Provide the (x, y) coordinate of the cell's center where the given text is located.  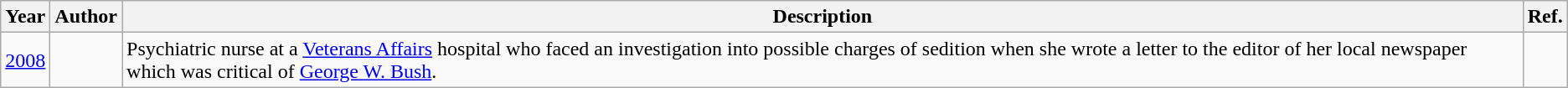
Year (25, 17)
Author (86, 17)
2008 (25, 60)
Description (823, 17)
Ref. (1545, 17)
